Locate the cell with the specified text and output its (X, Y) center coordinate. 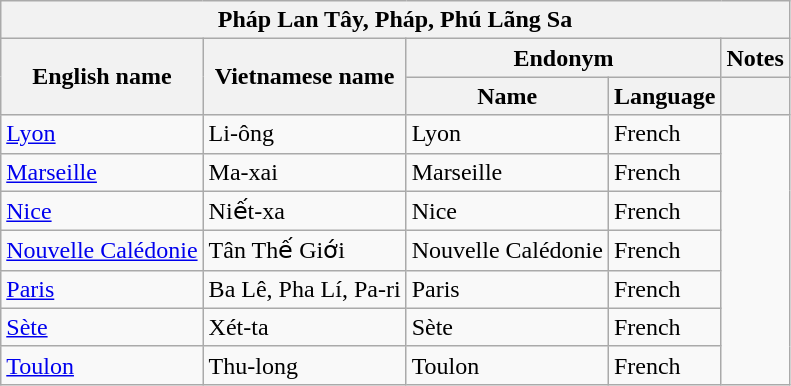
Name (507, 96)
Thu-long (304, 365)
Ba Lê, Pha Lí, Pa-ri (304, 289)
Ma-xai (304, 172)
Xét-ta (304, 327)
Li-ông (304, 134)
Vietnamese name (304, 77)
Pháp Lan Tây, Pháp, Phú Lãng Sa (396, 20)
Tân Thế Giới (304, 251)
Notes (755, 58)
Niết-xa (304, 211)
Language (664, 96)
Endonym (564, 58)
English name (102, 77)
